Return the (x, y) coordinate for the center point of the cell that contains the specified text.  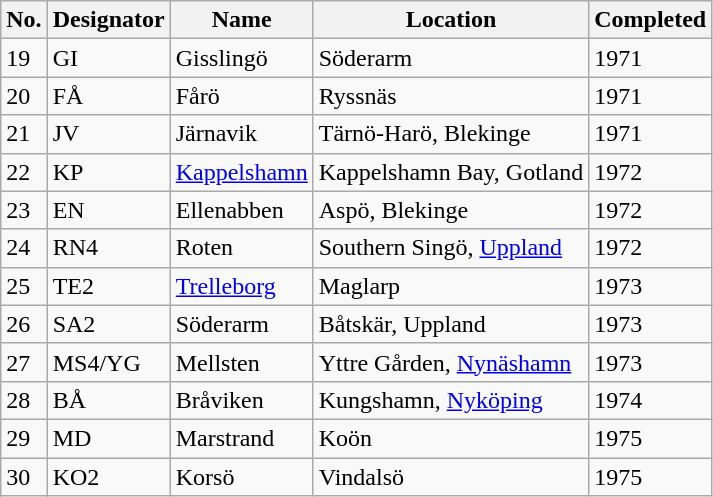
Mellsten (242, 362)
JV (108, 134)
28 (24, 400)
Roten (242, 248)
No. (24, 20)
Koön (450, 438)
Gisslingö (242, 58)
Kappelshamn Bay, Gotland (450, 172)
Designator (108, 20)
MS4/YG (108, 362)
Tärnö-Harö, Blekinge (450, 134)
1974 (650, 400)
19 (24, 58)
25 (24, 286)
Name (242, 20)
FÅ (108, 96)
Järnavik (242, 134)
30 (24, 477)
RN4 (108, 248)
GI (108, 58)
Yttre Gården, Nynäshamn (450, 362)
Ryssnäs (450, 96)
MD (108, 438)
KO2 (108, 477)
SA2 (108, 324)
TE2 (108, 286)
26 (24, 324)
Fårö (242, 96)
Ellenabben (242, 210)
Aspö, Blekinge (450, 210)
Kappelshamn (242, 172)
24 (24, 248)
Bråviken (242, 400)
Location (450, 20)
Trelleborg (242, 286)
Completed (650, 20)
Båtskär, Uppland (450, 324)
Vindalsö (450, 477)
29 (24, 438)
EN (108, 210)
Southern Singö, Uppland (450, 248)
20 (24, 96)
27 (24, 362)
Korsö (242, 477)
22 (24, 172)
Maglarp (450, 286)
KP (108, 172)
21 (24, 134)
Marstrand (242, 438)
23 (24, 210)
BÅ (108, 400)
Kungshamn, Nyköping (450, 400)
